Pinpoint the cell where the given text exists, returning its (X, Y) midpoint coordinate. 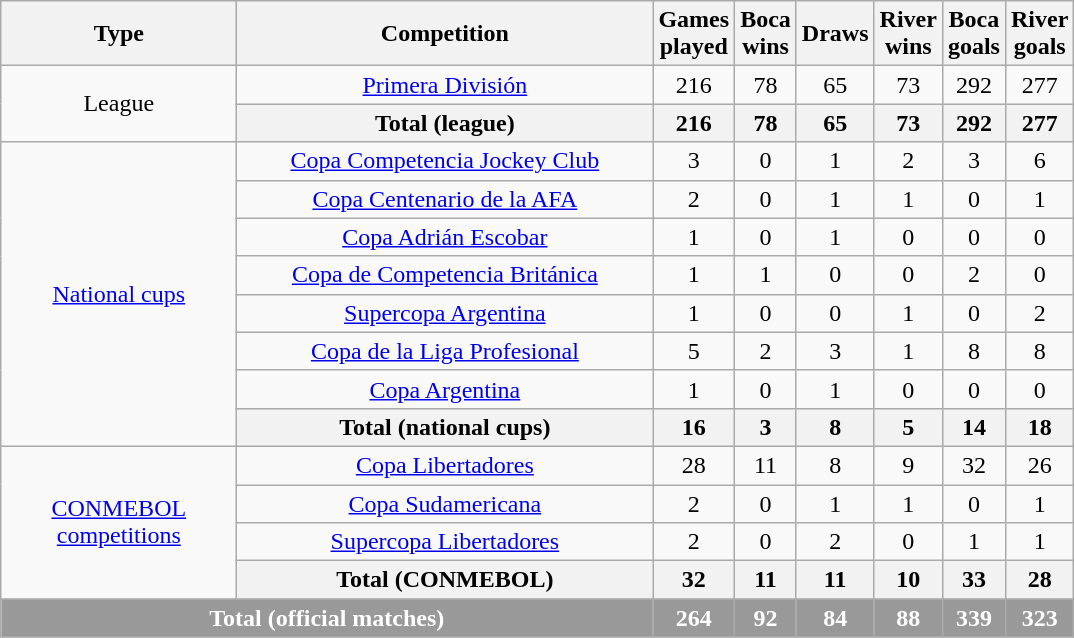
Games played (694, 34)
Copa de Competencia Británica (445, 275)
Type (119, 34)
Supercopa Libertadores (445, 542)
Copa Competencia Jockey Club (445, 161)
9 (908, 465)
14 (974, 427)
Supercopa Argentina (445, 313)
84 (835, 618)
Total (national cups) (445, 427)
26 (1039, 465)
Copa Libertadores (445, 465)
18 (1039, 427)
Bocawins (766, 34)
League (119, 104)
CONMEBOL competitions (119, 522)
National cups (119, 294)
Total (league) (445, 123)
Copa Centenario de la AFA (445, 199)
Total (official matches) (327, 618)
33 (974, 580)
Copa Sudamericana (445, 503)
Competition (445, 34)
River goals (1039, 34)
16 (694, 427)
Copa Argentina (445, 389)
Total (CONMEBOL) (445, 580)
Boca goals (974, 34)
6 (1039, 161)
Copa de la Liga Profesional (445, 351)
88 (908, 618)
Primera División (445, 85)
339 (974, 618)
92 (766, 618)
264 (694, 618)
10 (908, 580)
Riverwins (908, 34)
323 (1039, 618)
Copa Adrián Escobar (445, 237)
Draws (835, 34)
